Provide the [x, y] coordinate of the cell's center where the given text is located.  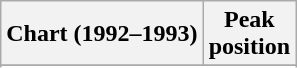
Chart (1992–1993) [102, 34]
Peakposition [249, 34]
